Output the [X, Y] coordinate of the center of the cell containing the given text.  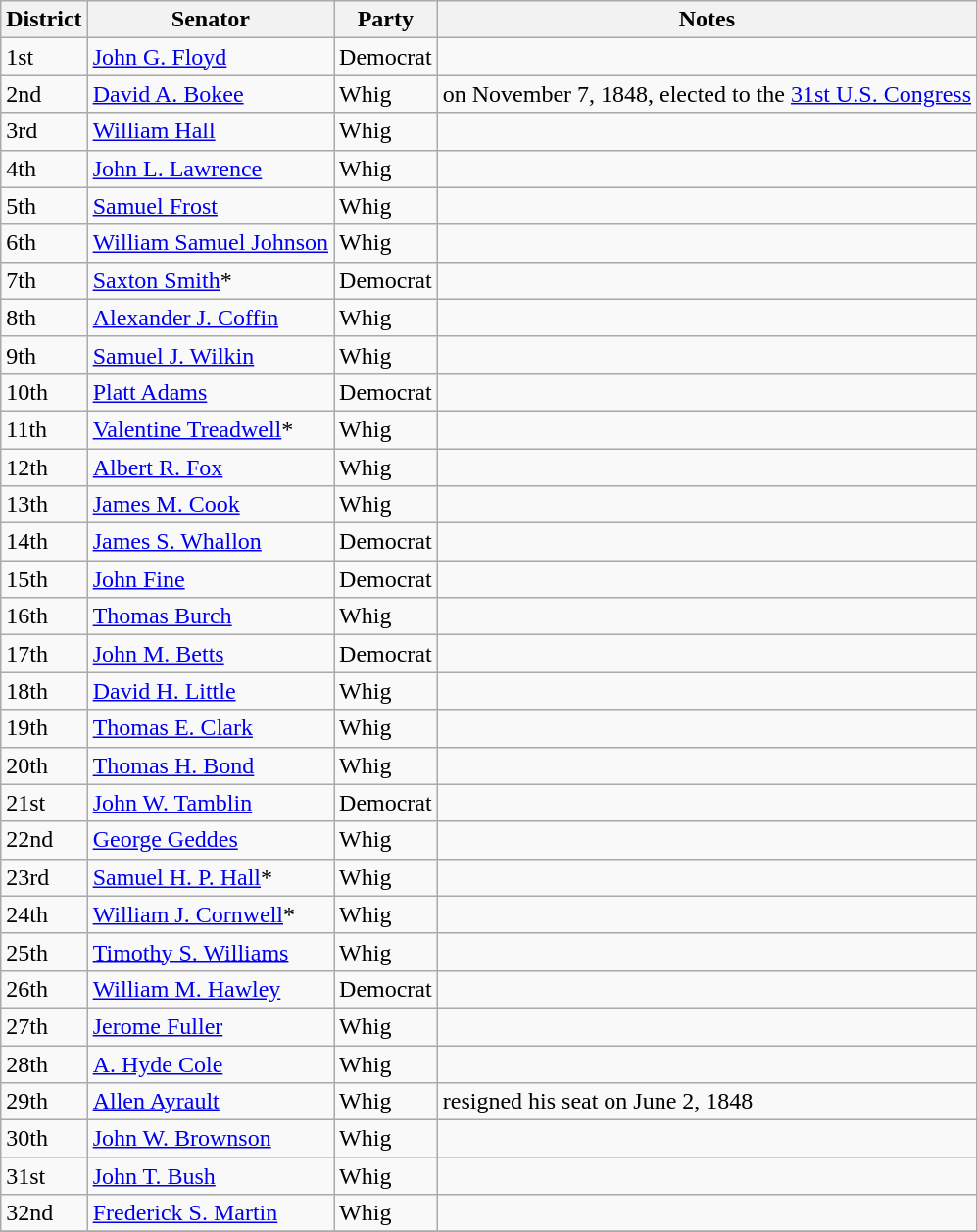
A. Hyde Cole [210, 1063]
John T. Bush [210, 1176]
27th [44, 1026]
Notes [707, 20]
2nd [44, 94]
7th [44, 280]
1st [44, 57]
14th [44, 542]
David A. Bokee [210, 94]
4th [44, 169]
16th [44, 616]
26th [44, 989]
18th [44, 691]
William Samuel Johnson [210, 243]
20th [44, 765]
10th [44, 392]
William M. Hawley [210, 989]
6th [44, 243]
James S. Whallon [210, 542]
15th [44, 579]
19th [44, 728]
William J. Cornwell* [210, 914]
28th [44, 1063]
Samuel J. Wilkin [210, 355]
Jerome Fuller [210, 1026]
John G. Floyd [210, 57]
John W. Tamblin [210, 803]
Timothy S. Williams [210, 952]
30th [44, 1139]
9th [44, 355]
24th [44, 914]
Samuel Frost [210, 206]
Frederick S. Martin [210, 1213]
13th [44, 505]
Senator [210, 20]
District [44, 20]
11th [44, 429]
Platt Adams [210, 392]
31st [44, 1176]
32nd [44, 1213]
Thomas E. Clark [210, 728]
Alexander J. Coffin [210, 318]
23rd [44, 877]
John Fine [210, 579]
David H. Little [210, 691]
resigned his seat on June 2, 1848 [707, 1102]
on November 7, 1848, elected to the 31st U.S. Congress [707, 94]
John L. Lawrence [210, 169]
Party [386, 20]
Saxton Smith* [210, 280]
25th [44, 952]
John M. Betts [210, 654]
James M. Cook [210, 505]
12th [44, 468]
Thomas Burch [210, 616]
29th [44, 1102]
3rd [44, 131]
5th [44, 206]
Albert R. Fox [210, 468]
Allen Ayrault [210, 1102]
George Geddes [210, 840]
Samuel H. P. Hall* [210, 877]
22nd [44, 840]
17th [44, 654]
John W. Brownson [210, 1139]
Thomas H. Bond [210, 765]
Valentine Treadwell* [210, 429]
21st [44, 803]
8th [44, 318]
William Hall [210, 131]
